Search for the cell housing the specified text and yield its (X, Y) center coordinate. 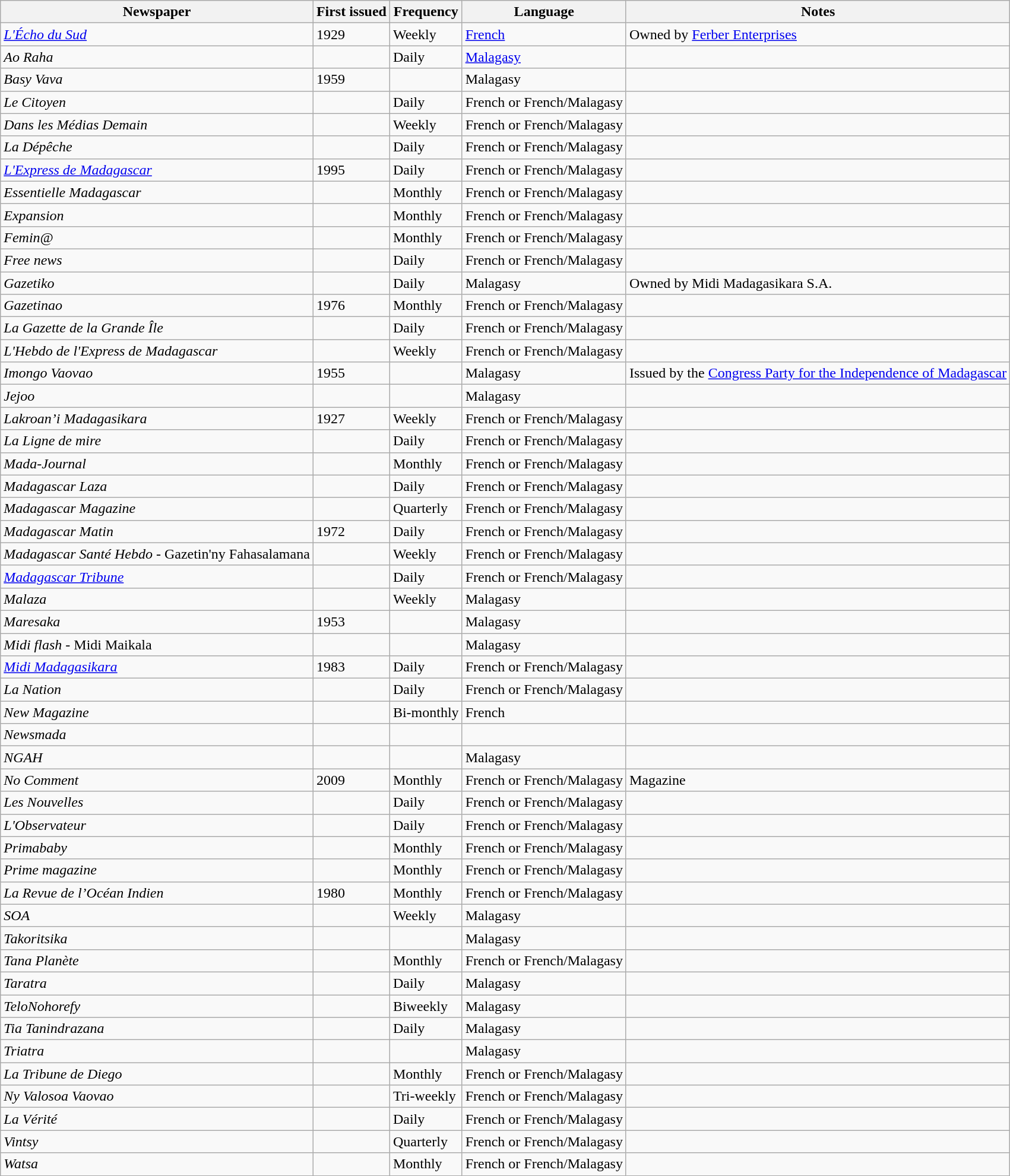
L'Express de Madagascar (157, 170)
Taratra (157, 983)
Madagascar Magazine (157, 509)
Primababy (157, 848)
La Gazette de la Grande Île (157, 328)
Imongo Vaovao (157, 373)
Femin@ (157, 237)
Essentielle Madagascar (157, 192)
New Magazine (157, 712)
Language (544, 12)
Midi Madagasikara (157, 667)
La Dépêche (157, 147)
La Nation (157, 690)
Frequency (426, 12)
Madagascar Santé Hebdo - Gazetin'ny Fahasalamana (157, 554)
L'Écho du Sud (157, 34)
Ao Raha (157, 57)
La Vérité (157, 1119)
Madagascar Laza (157, 486)
1980 (352, 893)
Ny Valosoa Vaovao (157, 1096)
1959 (352, 80)
Jejoo (157, 396)
La Ligne de mire (157, 441)
Le Citoyen (157, 102)
Triatra (157, 1051)
Les Nouvelles (157, 803)
Vintsy (157, 1142)
NGAH (157, 757)
Watsa (157, 1164)
2009 (352, 780)
Bi-monthly (426, 712)
Tana Planète (157, 961)
Gazetinao (157, 306)
1983 (352, 667)
Maresaka (157, 622)
Malaza (157, 599)
SOA (157, 915)
Tia Tanindrazana (157, 1029)
First issued (352, 12)
Prime magazine (157, 870)
Newspaper (157, 12)
No Comment (157, 780)
Notes (818, 12)
Issued by the Congress Party for the Independence of Madagascar (818, 373)
1995 (352, 170)
1976 (352, 306)
Owned by Ferber Enterprises (818, 34)
Dans les Médias Demain (157, 125)
L'Hebdo de l'Express de Madagascar (157, 351)
Midi flash - Midi Maikala (157, 644)
Madagascar Matin (157, 531)
1929 (352, 34)
Expansion (157, 215)
Tri-weekly (426, 1096)
Basy Vava (157, 80)
Magazine (818, 780)
1927 (352, 419)
Gazetiko (157, 283)
La Revue de l’Océan Indien (157, 893)
Free news (157, 260)
1953 (352, 622)
Mada-Journal (157, 464)
Biweekly (426, 1006)
Owned by Midi Madagasikara S.A. (818, 283)
1955 (352, 373)
Newsmada (157, 735)
L'Observateur (157, 825)
Takoritsika (157, 938)
1972 (352, 531)
Lakroan’i Madagasikara (157, 419)
Madagascar Tribune (157, 576)
TeloNohorefy (157, 1006)
La Tribune de Diego (157, 1074)
